Locate the cell with the specified text and output its (X, Y) center coordinate. 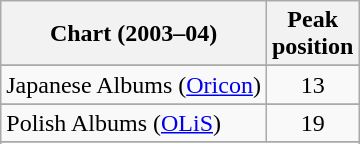
19 (312, 123)
Polish Albums (OLiS) (134, 123)
Chart (2003–04) (134, 34)
13 (312, 85)
Peakposition (312, 34)
Japanese Albums (Oricon) (134, 85)
